From the cell containing the given text, extract its center point as [X, Y] coordinate. 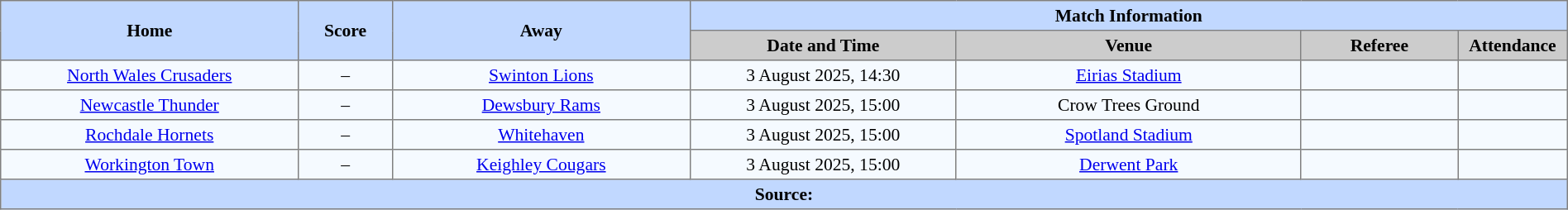
Match Information [1128, 16]
Newcastle Thunder [150, 105]
Source: [784, 194]
Workington Town [150, 165]
Away [541, 31]
3 August 2025, 14:30 [823, 75]
North Wales Crusaders [150, 75]
Crow Trees Ground [1128, 105]
Referee [1379, 45]
Whitehaven [541, 135]
Home [150, 31]
Rochdale Hornets [150, 135]
Venue [1128, 45]
Date and Time [823, 45]
Eirias Stadium [1128, 75]
Keighley Cougars [541, 165]
Attendance [1513, 45]
Score [346, 31]
Derwent Park [1128, 165]
Dewsbury Rams [541, 105]
Swinton Lions [541, 75]
Spotland Stadium [1128, 135]
